Find where the given text appears and provide that cell's center as (X, Y) coordinate. 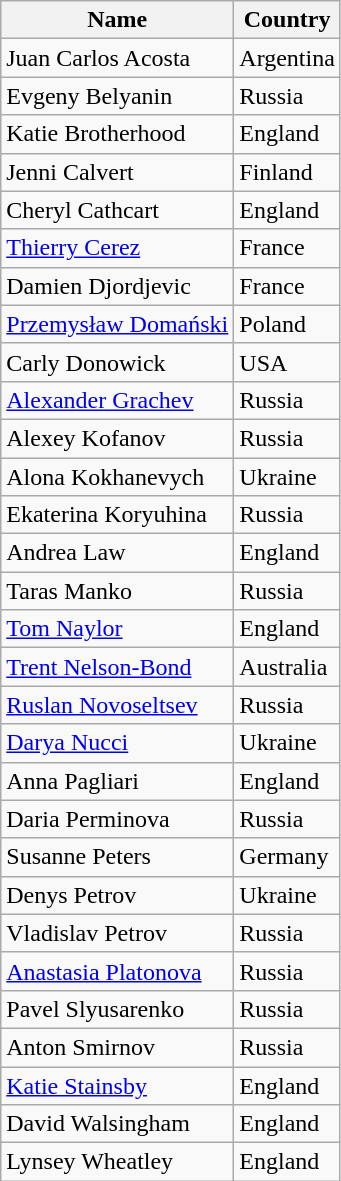
Germany (288, 857)
Vladislav Petrov (118, 933)
Trent Nelson-Bond (118, 667)
Damien Djordjevic (118, 286)
Finland (288, 172)
Name (118, 20)
Ekaterina Koryuhina (118, 515)
Anna Pagliari (118, 781)
Taras Manko (118, 591)
Ruslan Novoseltsev (118, 705)
Anastasia Platonova (118, 971)
Country (288, 20)
Anton Smirnov (118, 1047)
Katie Stainsby (118, 1085)
Denys Petrov (118, 895)
USA (288, 362)
Lynsey Wheatley (118, 1162)
Jenni Calvert (118, 172)
Darya Nucci (118, 743)
Juan Carlos Acosta (118, 58)
Alona Kokhanevych (118, 477)
Evgeny Belyanin (118, 96)
Andrea Law (118, 553)
Susanne Peters (118, 857)
Cheryl Cathcart (118, 210)
Pavel Slyusarenko (118, 1009)
Australia (288, 667)
Katie Brotherhood (118, 134)
Alexander Grachev (118, 400)
Thierry Cerez (118, 248)
Przemysław Domański (118, 324)
Tom Naylor (118, 629)
Alexey Kofanov (118, 438)
Argentina (288, 58)
Daria Perminova (118, 819)
Carly Donowick (118, 362)
David Walsingham (118, 1124)
Poland (288, 324)
